From the cell containing the given text, extract its center point as (X, Y) coordinate. 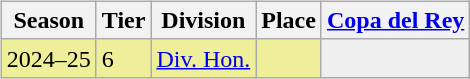
Div. Hon. (204, 58)
Copa del Rey (395, 20)
6 (124, 58)
Division (204, 20)
Place (289, 20)
Season (48, 20)
Tier (124, 20)
2024–25 (48, 58)
